Return the [X, Y] coordinate for the center point of the cell that contains the specified text.  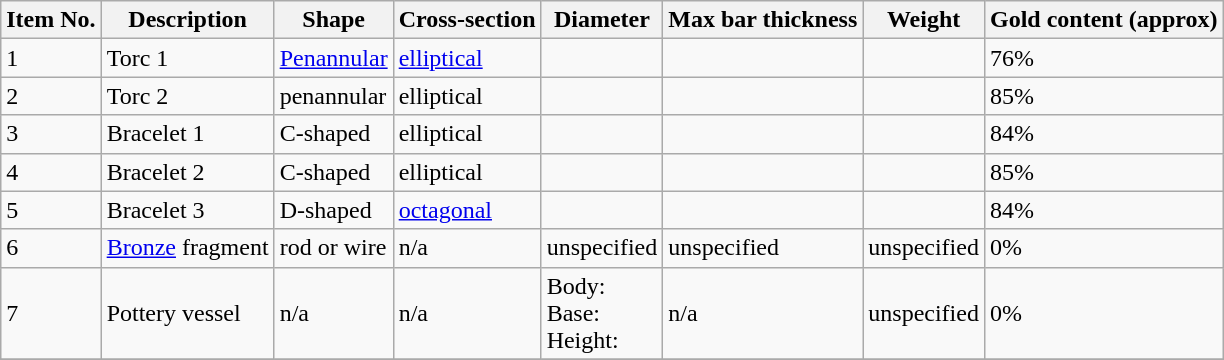
Body: Base: Height: [602, 313]
Penannular [334, 58]
penannular [334, 96]
Cross-section [467, 20]
rod or wire [334, 248]
Bracelet 3 [188, 210]
octagonal [467, 210]
76% [1104, 58]
Pottery vessel [188, 313]
Diameter [602, 20]
Item No. [51, 20]
Bracelet 1 [188, 134]
6 [51, 248]
Bronze fragment [188, 248]
7 [51, 313]
5 [51, 210]
1 [51, 58]
2 [51, 96]
Max bar thickness [763, 20]
Gold content (approx) [1104, 20]
D-shaped [334, 210]
Torc 2 [188, 96]
3 [51, 134]
Torc 1 [188, 58]
Description [188, 20]
4 [51, 172]
Bracelet 2 [188, 172]
Weight [924, 20]
Shape [334, 20]
